Extract the [X, Y] coordinate from the center of the cell holding the provided text.  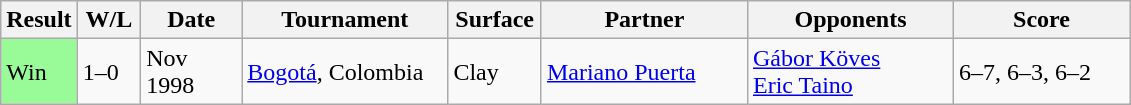
W/L [109, 20]
Score [1042, 20]
Partner [644, 20]
6–7, 6–3, 6–2 [1042, 72]
Mariano Puerta [644, 72]
Gábor Köves Eric Taino [850, 72]
Result [39, 20]
Tournament [345, 20]
Surface [495, 20]
Nov 1998 [192, 72]
Date [192, 20]
Clay [495, 72]
Opponents [850, 20]
1–0 [109, 72]
Win [39, 72]
Bogotá, Colombia [345, 72]
